Provide the (X, Y) coordinate of the cell's center where the given text is located.  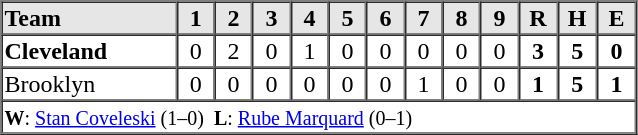
6 (385, 18)
Team (90, 18)
7 (423, 18)
Cleveland (90, 50)
Brooklyn (90, 84)
R (538, 18)
8 (461, 18)
W: Stan Coveleski (1–0) L: Rube Marquard (0–1) (319, 116)
9 (499, 18)
E (616, 18)
4 (310, 18)
H (578, 18)
